Search for the cell housing the specified text and yield its (x, y) center coordinate. 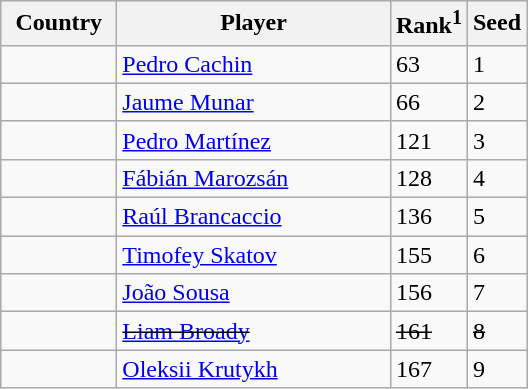
1 (496, 64)
7 (496, 293)
66 (428, 102)
128 (428, 178)
161 (428, 331)
167 (428, 369)
Country (59, 24)
Jaume Munar (254, 102)
8 (496, 331)
Raúl Brancaccio (254, 217)
Seed (496, 24)
Rank1 (428, 24)
Pedro Martínez (254, 140)
5 (496, 217)
156 (428, 293)
6 (496, 255)
121 (428, 140)
9 (496, 369)
3 (496, 140)
4 (496, 178)
Player (254, 24)
2 (496, 102)
155 (428, 255)
Fábián Marozsán (254, 178)
136 (428, 217)
João Sousa (254, 293)
Timofey Skatov (254, 255)
Pedro Cachin (254, 64)
63 (428, 64)
Liam Broady (254, 331)
Oleksii Krutykh (254, 369)
